Scan for the cell matching the given text and deliver its [x, y] coordinate at center. 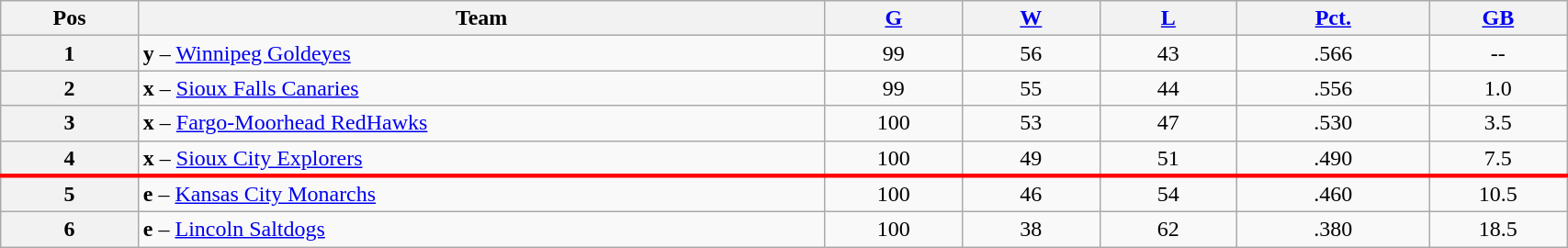
18.5 [1498, 230]
4 [70, 158]
1 [70, 53]
G [894, 18]
51 [1168, 158]
.566 [1334, 53]
W [1032, 18]
Pct. [1334, 18]
10.5 [1498, 194]
x – Sioux Falls Canaries [481, 88]
e – Lincoln Saltdogs [481, 230]
47 [1168, 123]
y – Winnipeg Goldeyes [481, 53]
2 [70, 88]
38 [1032, 230]
.380 [1334, 230]
x – Fargo-Moorhead RedHawks [481, 123]
46 [1032, 194]
.530 [1334, 123]
54 [1168, 194]
6 [70, 230]
Team [481, 18]
GB [1498, 18]
53 [1032, 123]
49 [1032, 158]
x – Sioux City Explorers [481, 158]
.556 [1334, 88]
Pos [70, 18]
43 [1168, 53]
56 [1032, 53]
e – Kansas City Monarchs [481, 194]
.460 [1334, 194]
.490 [1334, 158]
55 [1032, 88]
1.0 [1498, 88]
62 [1168, 230]
3 [70, 123]
-- [1498, 53]
7.5 [1498, 158]
44 [1168, 88]
L [1168, 18]
3.5 [1498, 123]
5 [70, 194]
